Output the [x, y] coordinate of the center of the cell containing the given text.  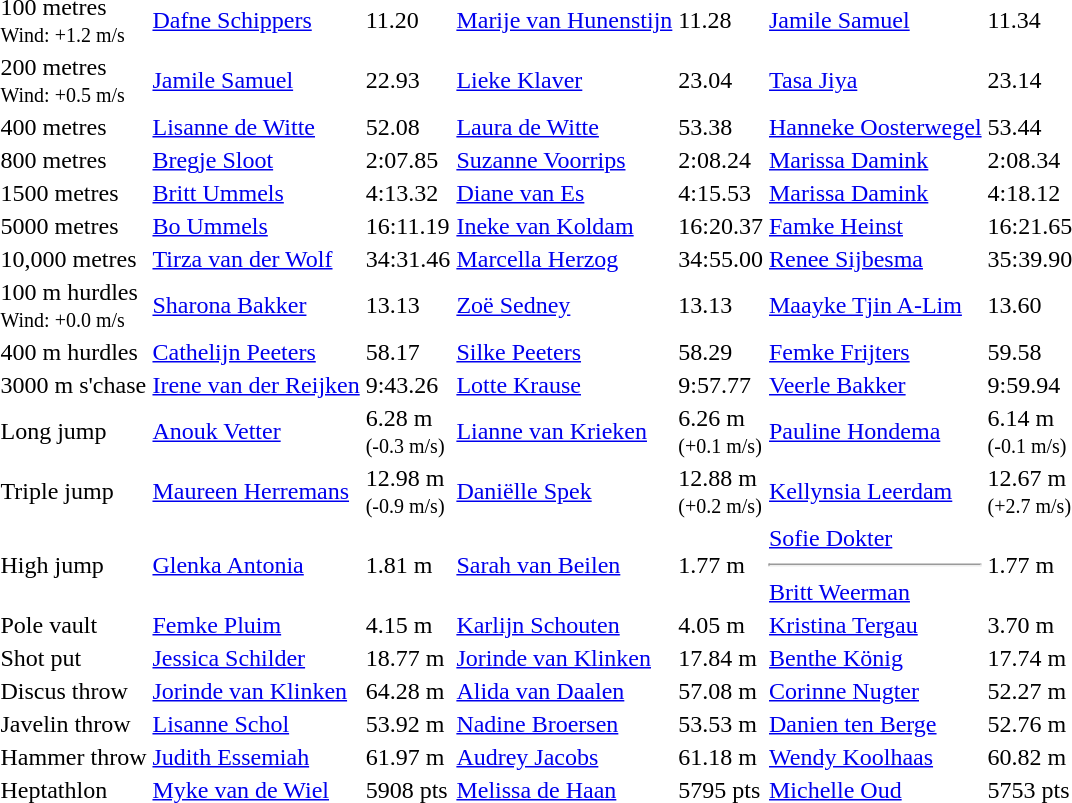
4.05 m [721, 625]
Lisanne de Witte [256, 127]
1.81 m [408, 565]
34:55.00 [721, 259]
Maureen Herremans [256, 492]
Bregje Sloot [256, 160]
Glenka Antonia [256, 565]
Diane van Es [564, 193]
1.77 m [721, 565]
Audrey Jacobs [564, 757]
34:31.46 [408, 259]
Cathelijn Peeters [256, 352]
Femke Pluim [256, 625]
Renee Sijbesma [876, 259]
Laura de Witte [564, 127]
Tasa Jiya [876, 80]
52.08 [408, 127]
Veerle Bakker [876, 385]
Sharona Bakker [256, 306]
53.38 [721, 127]
Kellynsia Leerdam [876, 492]
Anouk Vetter [256, 432]
18.77 m [408, 658]
Sarah van Beilen [564, 565]
6.28 m(-0.3 m/s) [408, 432]
Wendy Koolhaas [876, 757]
Famke Heinst [876, 226]
53.53 m [721, 724]
Benthe König [876, 658]
12.98 m(-0.9 m/s) [408, 492]
Lianne van Krieken [564, 432]
Kristina Tergau [876, 625]
Daniëlle Spek [564, 492]
Nadine Broersen [564, 724]
9:57.77 [721, 385]
22.93 [408, 80]
Silke Peeters [564, 352]
6.26 m(+0.1 m/s) [721, 432]
Irene van der Reijken [256, 385]
Lisanne Schol [256, 724]
2:08.24 [721, 160]
16:20.37 [721, 226]
64.28 m [408, 691]
Alida van Daalen [564, 691]
Pauline Hondema [876, 432]
17.84 m [721, 658]
Lieke Klaver [564, 80]
Corinne Nugter [876, 691]
Hanneke Oosterwegel [876, 127]
Jamile Samuel [256, 80]
9:43.26 [408, 385]
Ineke van Koldam [564, 226]
12.88 m(+0.2 m/s) [721, 492]
4:13.32 [408, 193]
23.04 [721, 80]
61.97 m [408, 757]
Britt Ummels [256, 193]
58.17 [408, 352]
Maayke Tjin A-Lim [876, 306]
Marcella Herzog [564, 259]
Suzanne Voorrips [564, 160]
Lotte Krause [564, 385]
Karlijn Schouten [564, 625]
2:07.85 [408, 160]
4:15.53 [721, 193]
Sofie DokterBritt Weerman [876, 565]
Zoë Sedney [564, 306]
Jessica Schilder [256, 658]
57.08 m [721, 691]
Tirza van der Wolf [256, 259]
4.15 m [408, 625]
58.29 [721, 352]
Femke Frijters [876, 352]
Judith Essemiah [256, 757]
16:11.19 [408, 226]
Danien ten Berge [876, 724]
Bo Ummels [256, 226]
53.92 m [408, 724]
61.18 m [721, 757]
